Capture the cell that displays the provided text and extract its (x, y) central coordinate. 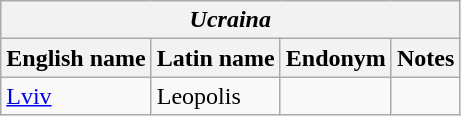
Latin name (216, 58)
English name (76, 58)
Lviv (76, 96)
Ucraina (230, 20)
Leopolis (216, 96)
Endonym (336, 58)
Notes (425, 58)
